Locate the cell with the specified text and output its (X, Y) center coordinate. 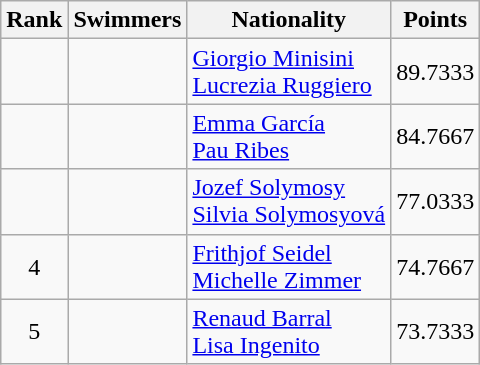
Jozef SolymosySilvia Solymosyová (289, 202)
Nationality (289, 20)
Swimmers (128, 20)
77.0333 (436, 202)
Renaud BarralLisa Ingenito (289, 332)
4 (34, 266)
Points (436, 20)
5 (34, 332)
Frithjof SeidelMichelle Zimmer (289, 266)
89.7333 (436, 72)
74.7667 (436, 266)
73.7333 (436, 332)
Emma GarcíaPau Ribes (289, 136)
Giorgio MinisiniLucrezia Ruggiero (289, 72)
84.7667 (436, 136)
Rank (34, 20)
